Extract the (X, Y) coordinate from the center of the cell holding the provided text.  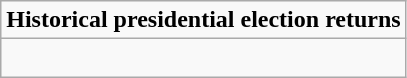
Historical presidential election returns (204, 20)
